Scan for the cell matching the given text and deliver its (x, y) coordinate at center. 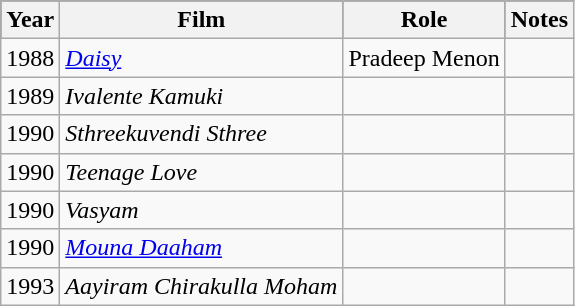
1993 (30, 286)
Year (30, 20)
Sthreekuvendi Sthree (202, 134)
Aayiram Chirakulla Moham (202, 286)
Pradeep Menon (424, 58)
Ivalente Kamuki (202, 96)
1988 (30, 58)
1989 (30, 96)
Daisy (202, 58)
Vasyam (202, 210)
Role (424, 20)
Notes (539, 20)
Mouna Daaham (202, 248)
Teenage Love (202, 172)
Film (202, 20)
